Output the [x, y] coordinate of the center of the cell containing the given text.  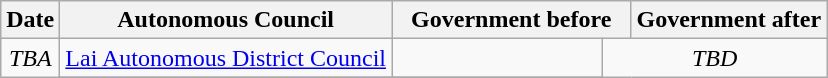
TBD [715, 58]
Government before [512, 20]
TBA [30, 58]
Autonomous Council [226, 20]
Date [30, 20]
Lai Autonomous District Council [226, 58]
Government after [729, 20]
